Scan for the cell matching the given text and deliver its (x, y) coordinate at center. 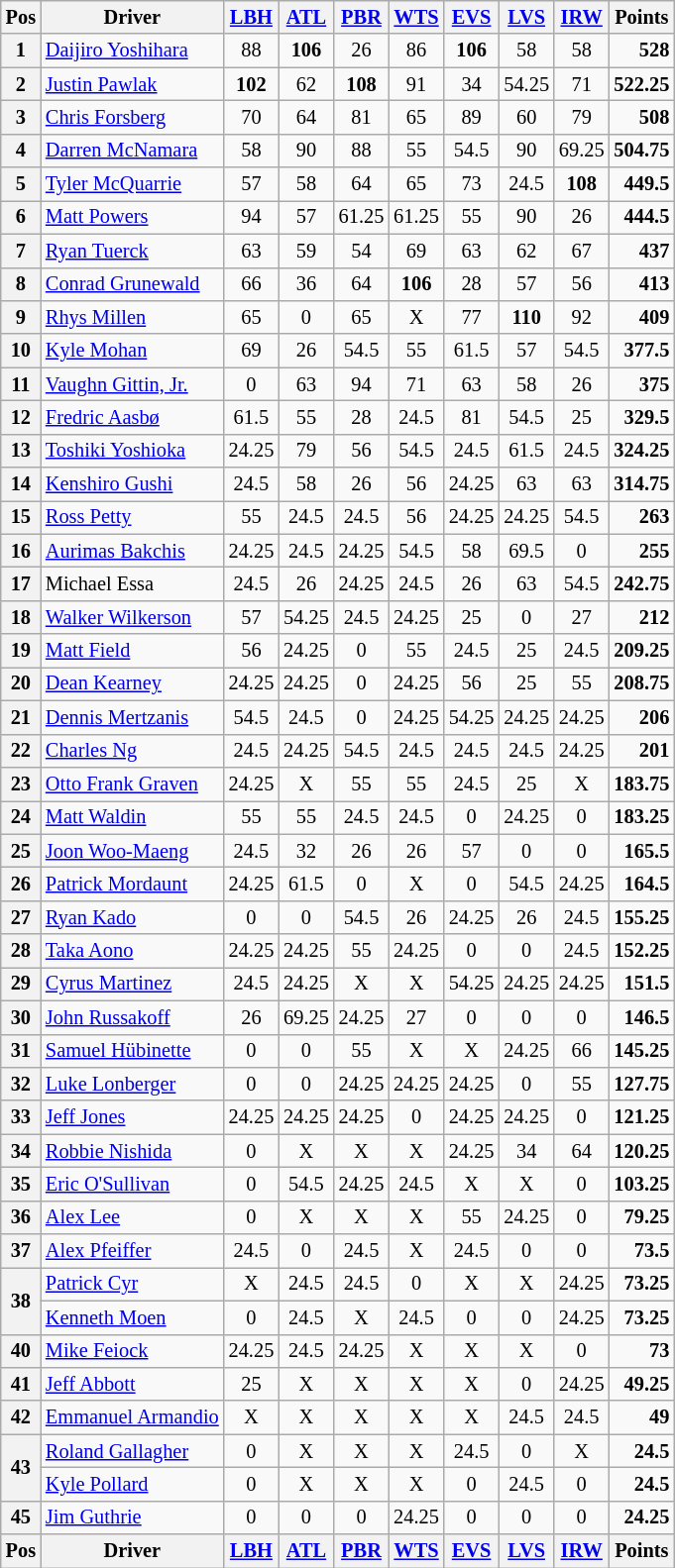
91 (416, 84)
24 (21, 817)
6 (21, 217)
60 (526, 117)
37 (21, 1251)
43 (21, 1468)
377.5 (641, 351)
Chris Forsberg (133, 117)
67 (582, 251)
5 (21, 184)
209.25 (641, 651)
208.75 (641, 683)
145.25 (641, 1051)
45 (21, 1517)
Charles Ng (133, 751)
Jim Guthrie (133, 1517)
42 (21, 1417)
Matt Waldin (133, 817)
437 (641, 251)
103.25 (641, 1184)
Vaughn Gittin, Jr. (133, 384)
89 (472, 117)
3 (21, 117)
Rhys Millen (133, 317)
54 (362, 251)
2 (21, 84)
49 (641, 1417)
15 (21, 517)
79.25 (641, 1217)
508 (641, 117)
9 (21, 317)
Samuel Hübinette (133, 1051)
Matt Field (133, 651)
152.25 (641, 951)
Fredric Aasbø (133, 417)
35 (21, 1184)
242.75 (641, 583)
110 (526, 317)
92 (582, 317)
30 (21, 1017)
375 (641, 384)
11 (21, 384)
Jeff Abbott (133, 1384)
Michael Essa (133, 583)
120.25 (641, 1151)
31 (21, 1051)
21 (21, 717)
206 (641, 717)
Conrad Grunewald (133, 284)
Cyrus Martinez (133, 984)
1 (21, 51)
12 (21, 417)
Eric O'Sullivan (133, 1184)
444.5 (641, 217)
49.25 (641, 1384)
522.25 (641, 84)
Otto Frank Graven (133, 784)
151.5 (641, 984)
Emmanuel Armandio (133, 1417)
19 (21, 651)
Alex Lee (133, 1217)
528 (641, 51)
40 (21, 1351)
121.25 (641, 1117)
329.5 (641, 417)
449.5 (641, 184)
127.75 (641, 1084)
Walker Wilkerson (133, 617)
20 (21, 683)
38 (21, 1300)
18 (21, 617)
183.75 (641, 784)
324.25 (641, 451)
201 (641, 751)
Patrick Mordaunt (133, 884)
Robbie Nishida (133, 1151)
504.75 (641, 151)
409 (641, 317)
Dennis Mertzanis (133, 717)
77 (472, 317)
Jeff Jones (133, 1117)
29 (21, 984)
Kenneth Moen (133, 1317)
John Russakoff (133, 1017)
165.5 (641, 851)
41 (21, 1384)
Ryan Kado (133, 917)
Tyler McQuarrie (133, 184)
Darren McNamara (133, 151)
Patrick Cyr (133, 1284)
146.5 (641, 1017)
Ross Petty (133, 517)
Justin Pawlak (133, 84)
Aurimas Bakchis (133, 551)
33 (21, 1117)
Toshiki Yoshioka (133, 451)
70 (252, 117)
4 (21, 151)
86 (416, 51)
Kenshiro Gushi (133, 484)
13 (21, 451)
Dean Kearney (133, 683)
17 (21, 583)
16 (21, 551)
59 (306, 251)
10 (21, 351)
212 (641, 617)
14 (21, 484)
155.25 (641, 917)
Alex Pfeiffer (133, 1251)
Kyle Mohan (133, 351)
22 (21, 751)
Taka Aono (133, 951)
Joon Woo-Maeng (133, 851)
Luke Lonberger (133, 1084)
102 (252, 84)
Roland Gallagher (133, 1451)
69.5 (526, 551)
Matt Powers (133, 217)
73.5 (641, 1251)
Mike Feiock (133, 1351)
413 (641, 284)
164.5 (641, 884)
183.25 (641, 817)
7 (21, 251)
Daijiro Yoshihara (133, 51)
Kyle Pollard (133, 1484)
255 (641, 551)
Ryan Tuerck (133, 251)
8 (21, 284)
263 (641, 517)
314.75 (641, 484)
23 (21, 784)
